Return the (x, y) coordinate for the center point of the cell that contains the specified text.  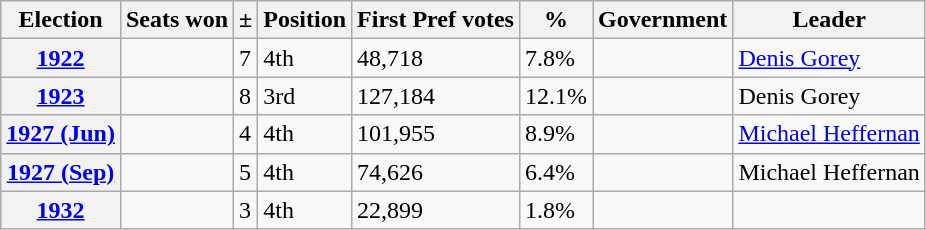
74,626 (436, 172)
12.1% (556, 96)
8 (246, 96)
4 (246, 134)
48,718 (436, 58)
7 (246, 58)
Leader (830, 20)
First Pref votes (436, 20)
1.8% (556, 210)
5 (246, 172)
127,184 (436, 96)
Position (305, 20)
1932 (61, 210)
1923 (61, 96)
3 (246, 210)
6.4% (556, 172)
± (246, 20)
101,955 (436, 134)
Election (61, 20)
1927 (Jun) (61, 134)
8.9% (556, 134)
1922 (61, 58)
3rd (305, 96)
Seats won (176, 20)
7.8% (556, 58)
1927 (Sep) (61, 172)
Government (662, 20)
% (556, 20)
22,899 (436, 210)
